Identify which cell holds the provided text, then report its (x, y) central coordinate. 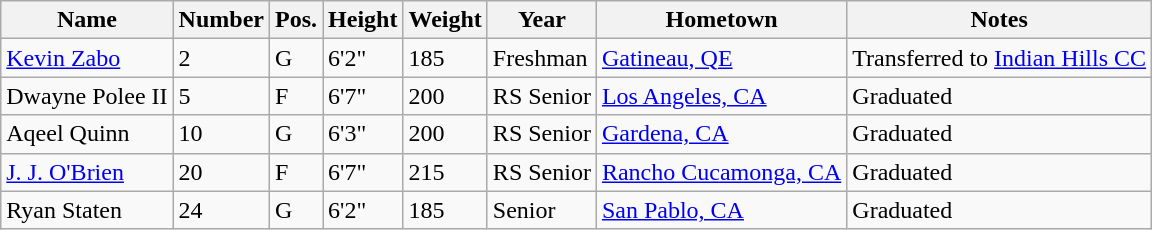
Gardena, CA (721, 134)
Transferred to Indian Hills CC (1000, 58)
San Pablo, CA (721, 210)
5 (221, 96)
2 (221, 58)
Kevin Zabo (87, 58)
Number (221, 20)
Year (542, 20)
Pos. (296, 20)
Notes (1000, 20)
6'3" (363, 134)
Freshman (542, 58)
Height (363, 20)
Senior (542, 210)
Rancho Cucamonga, CA (721, 172)
Weight (445, 20)
Name (87, 20)
Aqeel Quinn (87, 134)
Hometown (721, 20)
24 (221, 210)
Dwayne Polee II (87, 96)
20 (221, 172)
215 (445, 172)
Gatineau, QE (721, 58)
J. J. O'Brien (87, 172)
Los Angeles, CA (721, 96)
10 (221, 134)
Ryan Staten (87, 210)
